Pinpoint the cell where the given text exists, returning its [x, y] midpoint coordinate. 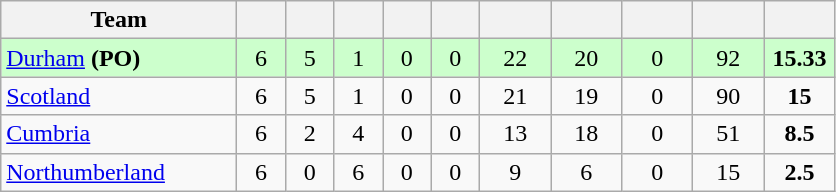
19 [586, 96]
13 [516, 134]
Team [119, 20]
Northumberland [119, 172]
9 [516, 172]
51 [728, 134]
Cumbria [119, 134]
22 [516, 58]
4 [358, 134]
2.5 [800, 172]
18 [586, 134]
2 [310, 134]
21 [516, 96]
Durham (PO) [119, 58]
90 [728, 96]
15.33 [800, 58]
20 [586, 58]
92 [728, 58]
8.5 [800, 134]
Scotland [119, 96]
